Capture the cell that displays the provided text and extract its [X, Y] central coordinate. 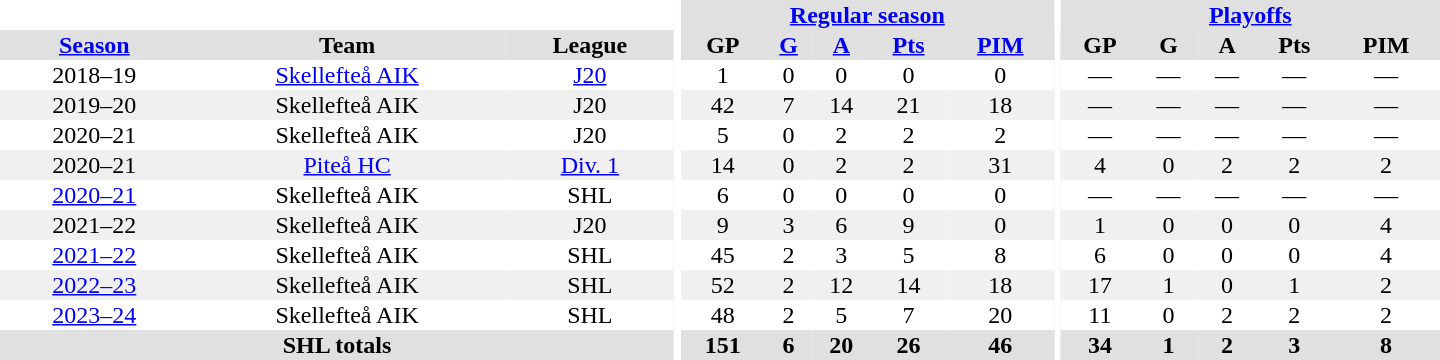
45 [724, 255]
2018–19 [94, 75]
34 [1100, 345]
31 [1000, 165]
Season [94, 45]
12 [842, 285]
2022–23 [94, 285]
46 [1000, 345]
Playoffs [1250, 15]
42 [724, 105]
League [590, 45]
2023–24 [94, 315]
SHL totals [337, 345]
48 [724, 315]
Team [348, 45]
52 [724, 285]
Div. 1 [590, 165]
2019–20 [94, 105]
151 [724, 345]
Regular season [868, 15]
26 [909, 345]
11 [1100, 315]
21 [909, 105]
17 [1100, 285]
Piteå HC [348, 165]
